Identify which cell holds the provided text, then report its [X, Y] central coordinate. 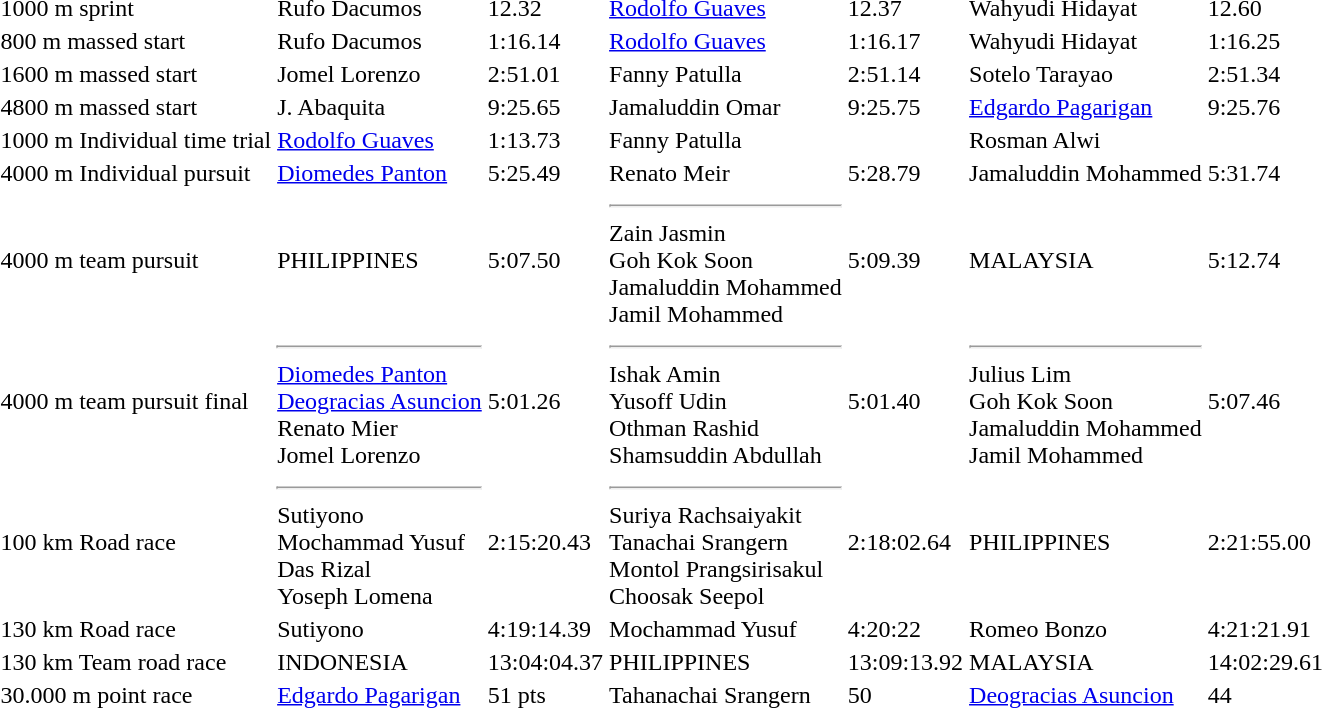
2:18:02.64 [905, 542]
Jamaluddin Mohammed [1086, 173]
2:15:20.43 [545, 542]
5:01.40 [905, 401]
9:25.75 [905, 107]
5:09.39 [905, 260]
Rosman Alwi [1086, 140]
Suriya RachsaiyakitTanachai SrangernMontol PrangsirisakulChoosak Seepol [726, 542]
Zain JasminGoh Kok SoonJamaluddin MohammedJamil Mohammed [726, 260]
5:28.79 [905, 173]
Mochammad Yusuf [726, 629]
J. Abaquita [380, 107]
13:04:04.37 [545, 662]
Romeo Bonzo [1086, 629]
Jamaluddin Omar [726, 107]
5:25.49 [545, 173]
1:13.73 [545, 140]
Ishak AminYusoff UdinOthman RashidShamsuddin Abdullah [726, 401]
SutiyonoMochammad YusufDas RizalYoseph Lomena [380, 542]
Renato Meir [726, 173]
2:51.14 [905, 74]
Julius LimGoh Kok SoonJamaluddin MohammedJamil Mohammed [1086, 401]
INDONESIA [380, 662]
Sotelo Tarayao [1086, 74]
Wahyudi Hidayat [1086, 41]
Diomedes Panton [380, 173]
4:19:14.39 [545, 629]
9:25.65 [545, 107]
5:01.26 [545, 401]
Sutiyono [380, 629]
1:16.14 [545, 41]
1:16.17 [905, 41]
4:20:22 [905, 629]
Diomedes PantonDeogracias AsuncionRenato MierJomel Lorenzo [380, 401]
Jomel Lorenzo [380, 74]
Edgardo Pagarigan [1086, 107]
2:51.01 [545, 74]
Rufo Dacumos [380, 41]
5:07.50 [545, 260]
13:09:13.92 [905, 662]
